Identify which cell holds the provided text, then report its (X, Y) central coordinate. 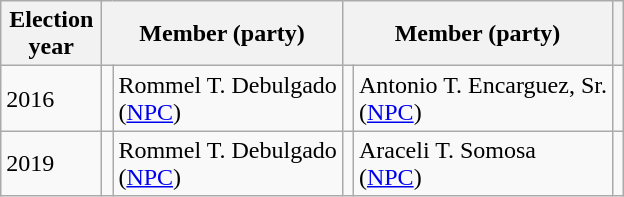
2016 (52, 98)
2019 (52, 164)
Araceli T. Somosa(NPC) (482, 164)
Antonio T. Encarguez, Sr.(NPC) (482, 98)
Electionyear (52, 34)
